Locate the cell with the specified text and output its (X, Y) center coordinate. 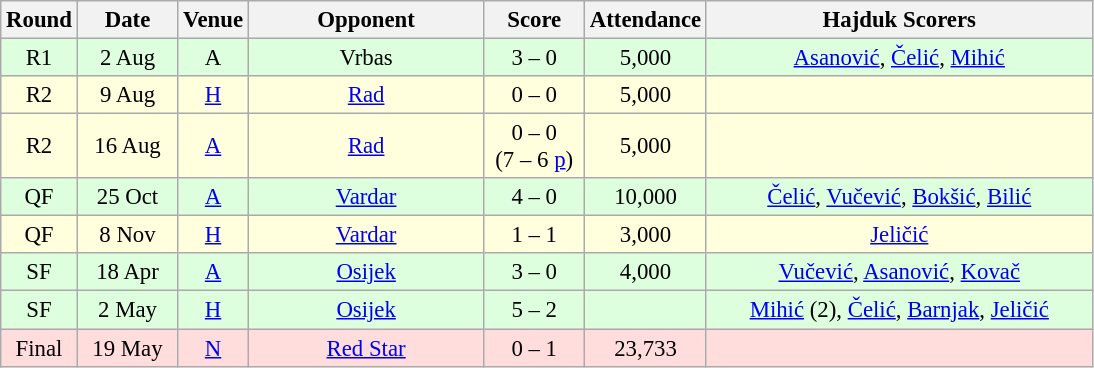
19 May (128, 348)
16 Aug (128, 146)
0 – 1 (534, 348)
Jeličić (899, 235)
1 – 1 (534, 235)
Opponent (366, 20)
Hajduk Scorers (899, 20)
N (214, 348)
2 May (128, 310)
8 Nov (128, 235)
Čelić, Vučević, Bokšić, Bilić (899, 197)
Final (39, 348)
Vučević, Asanović, Kovač (899, 273)
9 Aug (128, 95)
0 – 0(7 – 6 p) (534, 146)
23,733 (646, 348)
4,000 (646, 273)
Attendance (646, 20)
4 – 0 (534, 197)
Mihić (2), Čelić, Barnjak, Jeličić (899, 310)
Date (128, 20)
10,000 (646, 197)
Score (534, 20)
R1 (39, 58)
3,000 (646, 235)
2 Aug (128, 58)
25 Oct (128, 197)
Venue (214, 20)
Asanović, Čelić, Mihić (899, 58)
0 – 0 (534, 95)
Vrbas (366, 58)
18 Apr (128, 273)
Round (39, 20)
Red Star (366, 348)
5 – 2 (534, 310)
